Search for the cell housing the specified text and yield its [X, Y] center coordinate. 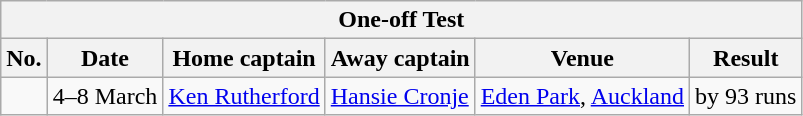
4–8 March [105, 96]
Venue [582, 58]
Hansie Cronje [400, 96]
Ken Rutherford [244, 96]
One-off Test [402, 20]
by 93 runs [746, 96]
Home captain [244, 58]
Date [105, 58]
No. [24, 58]
Eden Park, Auckland [582, 96]
Result [746, 58]
Away captain [400, 58]
